Identify which cell holds the provided text, then report its (X, Y) central coordinate. 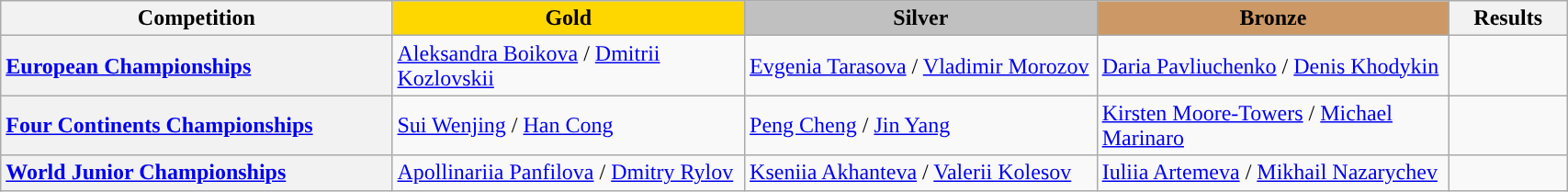
Silver (921, 18)
European Championships (197, 66)
Sui Wenjing / Han Cong (569, 125)
Results (1508, 18)
Kseniia Akhanteva / Valerii Kolesov (921, 173)
Four Continents Championships (197, 125)
Gold (569, 18)
Aleksandra Boikova / Dmitrii Kozlovskii (569, 66)
Bronze (1273, 18)
Daria Pavliuchenko / Denis Khodykin (1273, 66)
Evgenia Tarasova / Vladimir Morozov (921, 66)
Competition (197, 18)
World Junior Championships (197, 173)
Apollinariia Panfilova / Dmitry Rylov (569, 173)
Kirsten Moore-Towers / Michael Marinaro (1273, 125)
Iuliia Artemeva / Mikhail Nazarychev (1273, 173)
Peng Cheng / Jin Yang (921, 125)
